Pinpoint the cell where the given text exists, returning its [X, Y] midpoint coordinate. 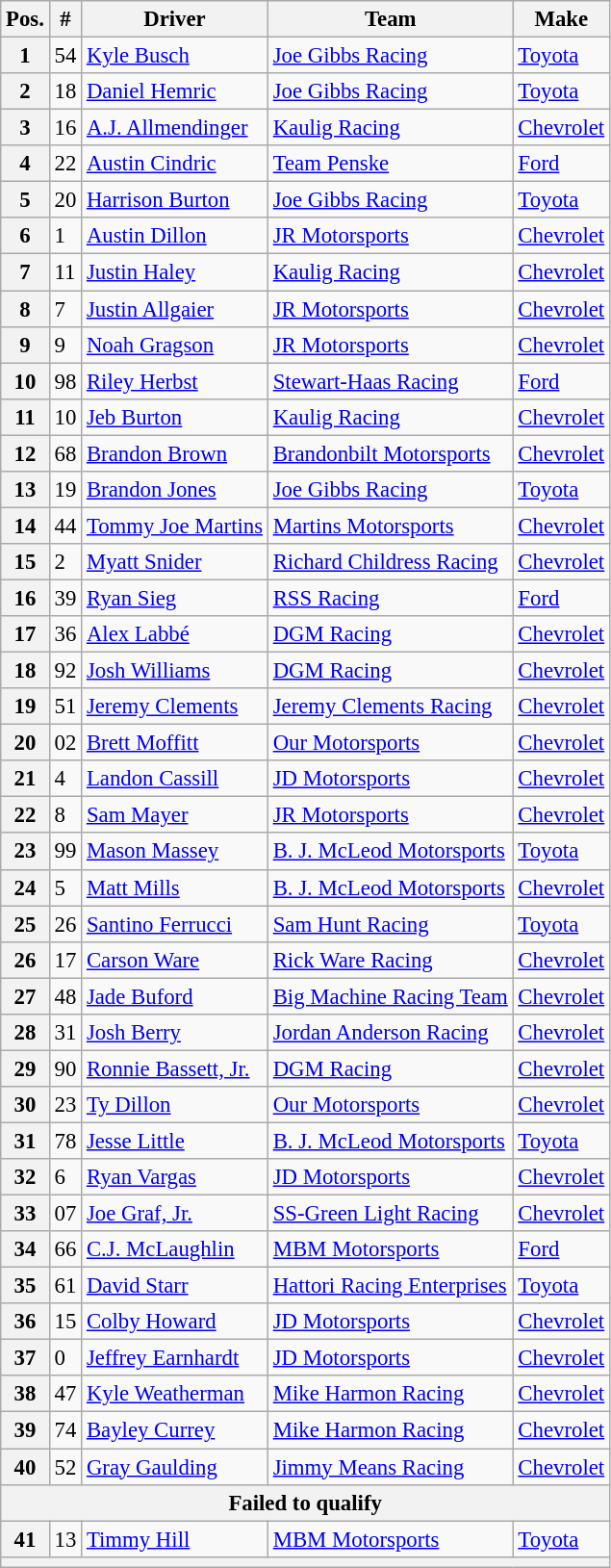
Kyle Busch [175, 56]
Ty Dillon [175, 1105]
29 [25, 1068]
Jade Buford [175, 996]
Make [561, 19]
68 [65, 453]
Jeb Burton [175, 417]
Harrison Burton [175, 200]
Justin Haley [175, 272]
0 [65, 1358]
Failed to qualify [306, 1503]
Landon Cassill [175, 779]
Ronnie Bassett, Jr. [175, 1068]
Myatt Snider [175, 562]
51 [65, 707]
Brandonbilt Motorsports [391, 453]
30 [25, 1105]
Jeffrey Earnhardt [175, 1358]
37 [25, 1358]
Rick Ware Racing [391, 960]
52 [65, 1467]
Richard Childress Racing [391, 562]
Stewart-Haas Racing [391, 381]
66 [65, 1249]
Brandon Brown [175, 453]
Jordan Anderson Racing [391, 1033]
99 [65, 852]
Matt Mills [175, 887]
92 [65, 671]
Jimmy Means Racing [391, 1467]
35 [25, 1286]
90 [65, 1068]
Santino Ferrucci [175, 924]
Jeremy Clements [175, 707]
27 [25, 996]
40 [25, 1467]
Austin Dillon [175, 236]
Justin Allgaier [175, 309]
Kyle Weatherman [175, 1395]
Austin Cindric [175, 164]
33 [25, 1214]
Martins Motorsports [391, 526]
3 [25, 128]
32 [25, 1177]
25 [25, 924]
38 [25, 1395]
Colby Howard [175, 1322]
07 [65, 1214]
Joe Graf, Jr. [175, 1214]
34 [25, 1249]
Ryan Vargas [175, 1177]
Bayley Currey [175, 1430]
Jesse Little [175, 1141]
Mason Massey [175, 852]
A.J. Allmendinger [175, 128]
Alex Labbé [175, 634]
41 [25, 1539]
28 [25, 1033]
RSS Racing [391, 598]
Sam Mayer [175, 815]
14 [25, 526]
Team Penske [391, 164]
Team [391, 19]
David Starr [175, 1286]
Josh Williams [175, 671]
78 [65, 1141]
Pos. [25, 19]
Brett Moffitt [175, 743]
Riley Herbst [175, 381]
Gray Gaulding [175, 1467]
47 [65, 1395]
Driver [175, 19]
44 [65, 526]
Sam Hunt Racing [391, 924]
Josh Berry [175, 1033]
61 [65, 1286]
48 [65, 996]
SS-Green Light Racing [391, 1214]
Ryan Sieg [175, 598]
24 [25, 887]
# [65, 19]
Jeremy Clements Racing [391, 707]
Carson Ware [175, 960]
Tommy Joe Martins [175, 526]
54 [65, 56]
98 [65, 381]
21 [25, 779]
02 [65, 743]
Big Machine Racing Team [391, 996]
C.J. McLaughlin [175, 1249]
12 [25, 453]
Brandon Jones [175, 490]
Hattori Racing Enterprises [391, 1286]
74 [65, 1430]
Noah Gragson [175, 345]
Daniel Hemric [175, 91]
Timmy Hill [175, 1539]
